From the cell containing the given text, extract its center point as [X, Y] coordinate. 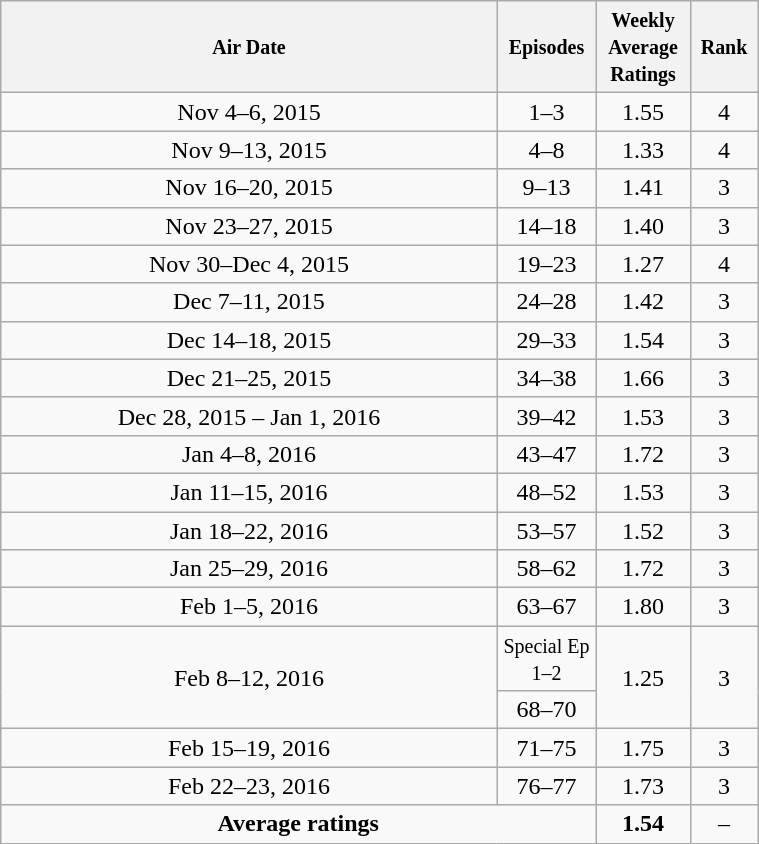
Nov 16–20, 2015 [249, 188]
Jan 11–15, 2016 [249, 492]
9–13 [546, 188]
1.40 [644, 226]
Weekly Average Ratings [644, 47]
1.52 [644, 531]
Nov 30–Dec 4, 2015 [249, 264]
24–28 [546, 302]
1.55 [644, 112]
1.33 [644, 150]
34–38 [546, 378]
Air Date [249, 47]
1.80 [644, 607]
4–8 [546, 150]
– [724, 824]
Jan 18–22, 2016 [249, 531]
58–62 [546, 569]
Feb 1–5, 2016 [249, 607]
14–18 [546, 226]
1.66 [644, 378]
71–75 [546, 748]
63–67 [546, 607]
Average ratings [298, 824]
43–47 [546, 454]
Nov 23–27, 2015 [249, 226]
19–23 [546, 264]
68–70 [546, 710]
Feb 22–23, 2016 [249, 786]
Jan 4–8, 2016 [249, 454]
Feb 15–19, 2016 [249, 748]
39–42 [546, 416]
Rank [724, 47]
Nov 9–13, 2015 [249, 150]
53–57 [546, 531]
Dec 28, 2015 – Jan 1, 2016 [249, 416]
Dec 21–25, 2015 [249, 378]
1–3 [546, 112]
76–77 [546, 786]
48–52 [546, 492]
Feb 8–12, 2016 [249, 678]
Special Ep 1–2 [546, 658]
Nov 4–6, 2015 [249, 112]
1.73 [644, 786]
Episodes [546, 47]
Dec 14–18, 2015 [249, 340]
1.75 [644, 748]
Jan 25–29, 2016 [249, 569]
1.27 [644, 264]
1.25 [644, 678]
1.41 [644, 188]
Dec 7–11, 2015 [249, 302]
1.42 [644, 302]
29–33 [546, 340]
